Find where the given text appears and provide that cell's center as [X, Y] coordinate. 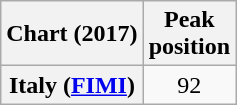
92 [189, 85]
Chart (2017) [72, 34]
Peakposition [189, 34]
Italy (FIMI) [72, 85]
